Output the [X, Y] coordinate of the center of the cell containing the given text.  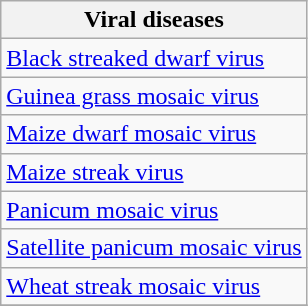
Black streaked dwarf virus [154, 58]
Satellite panicum mosaic virus [154, 248]
Maize dwarf mosaic virus [154, 134]
Viral diseases [154, 20]
Panicum mosaic virus [154, 210]
Guinea grass mosaic virus [154, 96]
Maize streak virus [154, 172]
Wheat streak mosaic virus [154, 286]
